Extract the [X, Y] coordinate from the center of the cell holding the provided text.  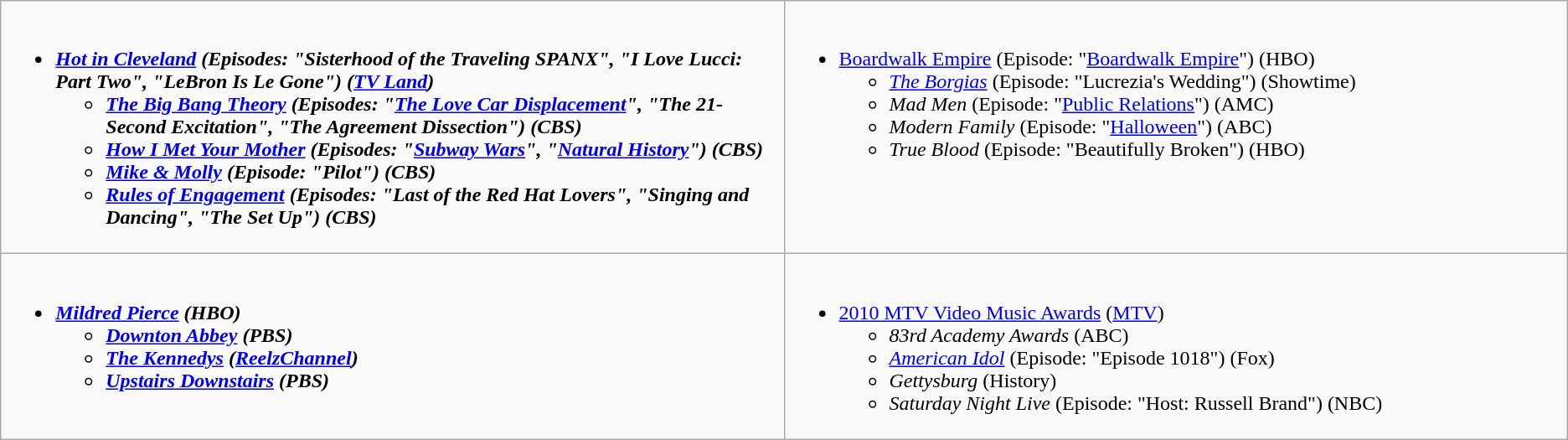
Mildred Pierce (HBO)Downton Abbey (PBS)The Kennedys (ReelzChannel)Upstairs Downstairs (PBS) [392, 347]
